Return [X, Y] of the center of cell containing provided text 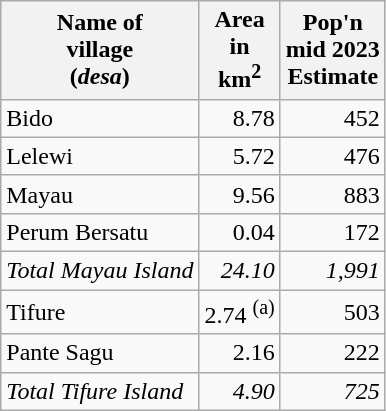
452 [332, 118]
Perum Bersatu [100, 232]
0.04 [240, 232]
Mayau [100, 194]
1,991 [332, 271]
8.78 [240, 118]
Pop'nmid 2023 Estimate [332, 50]
476 [332, 156]
24.10 [240, 271]
Total Tifure Island [100, 391]
503 [332, 312]
4.90 [240, 391]
Area in km2 [240, 50]
Total Mayau Island [100, 271]
5.72 [240, 156]
222 [332, 353]
Tifure [100, 312]
2.16 [240, 353]
Lelewi [100, 156]
Name ofvillage (desa) [100, 50]
9.56 [240, 194]
725 [332, 391]
172 [332, 232]
2.74 (a) [240, 312]
Bido [100, 118]
Pante Sagu [100, 353]
883 [332, 194]
